Scan for the cell matching the given text and deliver its (x, y) coordinate at center. 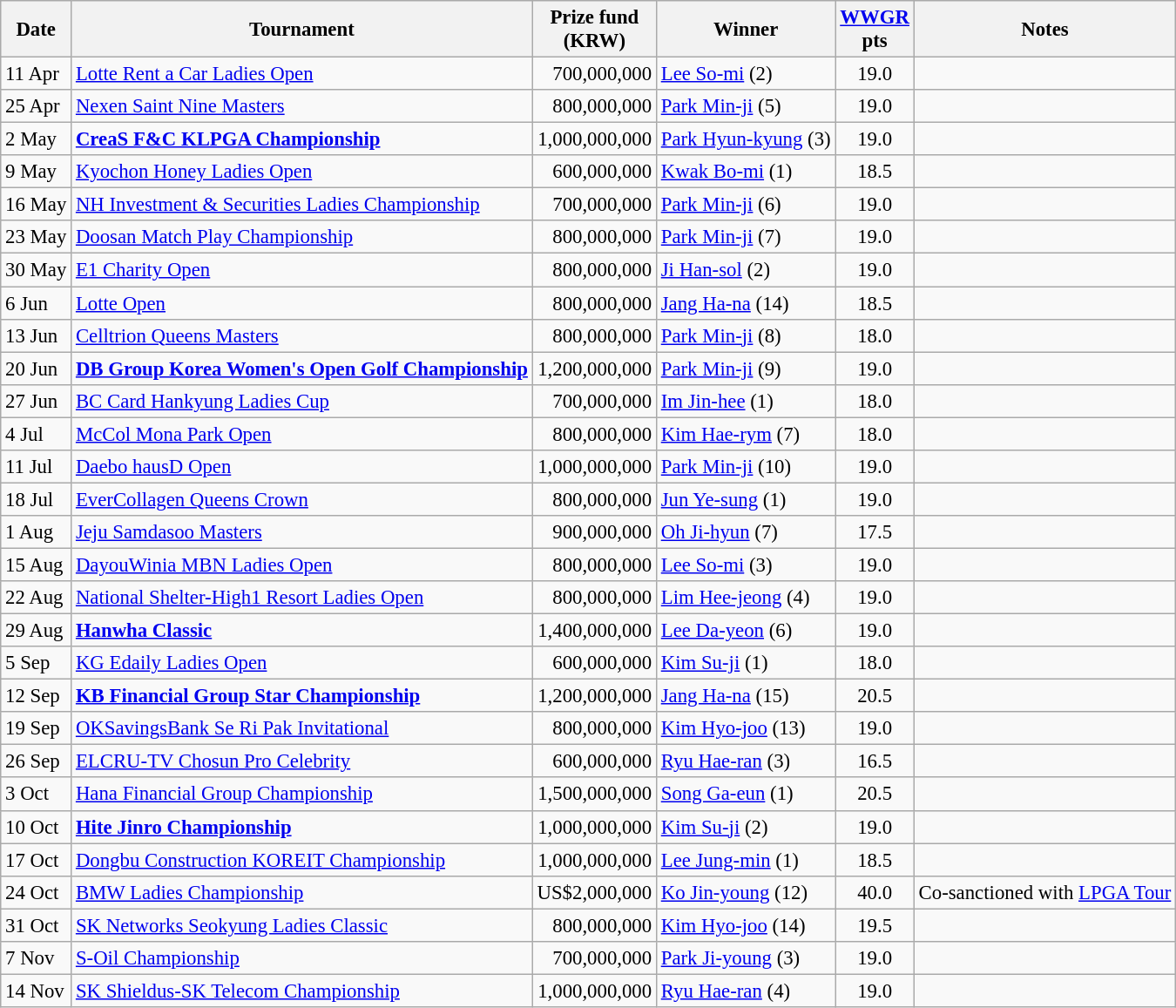
Winner (746, 30)
BC Card Hankyung Ladies Cup (302, 401)
Park Hyun-kyung (3) (746, 139)
WWGRpts (875, 30)
Daebo hausD Open (302, 467)
National Shelter-High1 Resort Ladies Open (302, 598)
Kim Hae-rym (7) (746, 434)
17 Oct (37, 860)
Prize fund(KRW) (594, 30)
1,400,000,000 (594, 631)
Tournament (302, 30)
NH Investment & Securities Ladies Championship (302, 205)
Lee Jung-min (1) (746, 860)
Park Min-ji (9) (746, 369)
7 Nov (37, 958)
31 Oct (37, 925)
11 Jul (37, 467)
Park Ji-young (3) (746, 958)
9 May (37, 172)
Date (37, 30)
Lee So-mi (2) (746, 74)
Kim Su-ji (1) (746, 663)
Jun Ye-sung (1) (746, 499)
Hanwha Classic (302, 631)
Lotte Open (302, 303)
Kyochon Honey Ladies Open (302, 172)
Nexen Saint Nine Masters (302, 106)
Doosan Match Play Championship (302, 238)
10 Oct (37, 827)
Ko Jin-young (12) (746, 892)
16 May (37, 205)
12 Sep (37, 696)
30 May (37, 270)
CreaS F&C KLPGA Championship (302, 139)
Park Min-ji (6) (746, 205)
6 Jun (37, 303)
Park Min-ji (8) (746, 335)
EverCollagen Queens Crown (302, 499)
Jeju Samdasoo Masters (302, 532)
Ryu Hae-ran (4) (746, 991)
22 Aug (37, 598)
40.0 (875, 892)
20 Jun (37, 369)
S-Oil Championship (302, 958)
25 Apr (37, 106)
Park Min-ji (5) (746, 106)
2 May (37, 139)
1,500,000,000 (594, 795)
Lim Hee-jeong (4) (746, 598)
1 Aug (37, 532)
Notes (1044, 30)
Song Ga-eun (1) (746, 795)
E1 Charity Open (302, 270)
14 Nov (37, 991)
16.5 (875, 761)
Kwak Bo-mi (1) (746, 172)
ELCRU-TV Chosun Pro Celebrity (302, 761)
3 Oct (37, 795)
Dongbu Construction KOREIT Championship (302, 860)
SK Shieldus-SK Telecom Championship (302, 991)
26 Sep (37, 761)
17.5 (875, 532)
Kim Su-ji (2) (746, 827)
KG Edaily Ladies Open (302, 663)
18 Jul (37, 499)
DayouWinia MBN Ladies Open (302, 565)
900,000,000 (594, 532)
Oh Ji-hyun (7) (746, 532)
29 Aug (37, 631)
23 May (37, 238)
11 Apr (37, 74)
KB Financial Group Star Championship (302, 696)
Im Jin-hee (1) (746, 401)
BMW Ladies Championship (302, 892)
Co-sanctioned with LPGA Tour (1044, 892)
Kim Hyo-joo (13) (746, 728)
5 Sep (37, 663)
Hite Jinro Championship (302, 827)
Kim Hyo-joo (14) (746, 925)
SK Networks Seokyung Ladies Classic (302, 925)
Park Min-ji (7) (746, 238)
Hana Financial Group Championship (302, 795)
4 Jul (37, 434)
24 Oct (37, 892)
OKSavingsBank Se Ri Pak Invitational (302, 728)
Park Min-ji (10) (746, 467)
Ryu Hae-ran (3) (746, 761)
Lee So-mi (3) (746, 565)
19.5 (875, 925)
27 Jun (37, 401)
Ji Han-sol (2) (746, 270)
15 Aug (37, 565)
Jang Ha-na (14) (746, 303)
Lotte Rent a Car Ladies Open (302, 74)
13 Jun (37, 335)
Jang Ha-na (15) (746, 696)
McCol Mona Park Open (302, 434)
DB Group Korea Women's Open Golf Championship (302, 369)
US$2,000,000 (594, 892)
19 Sep (37, 728)
Lee Da-yeon (6) (746, 631)
Celltrion Queens Masters (302, 335)
